Return the [x, y] coordinate for the center point of the cell that contains the specified text.  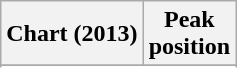
Peakposition [189, 34]
Chart (2013) [72, 34]
